Determine the (x, y) coordinate at the center of the cell enclosing the given text.  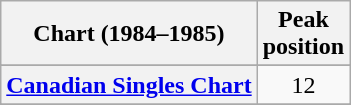
Canadian Singles Chart (129, 85)
Peakposition (303, 34)
Chart (1984–1985) (129, 34)
12 (303, 85)
